Pinpoint the cell where the given text exists, returning its [x, y] midpoint coordinate. 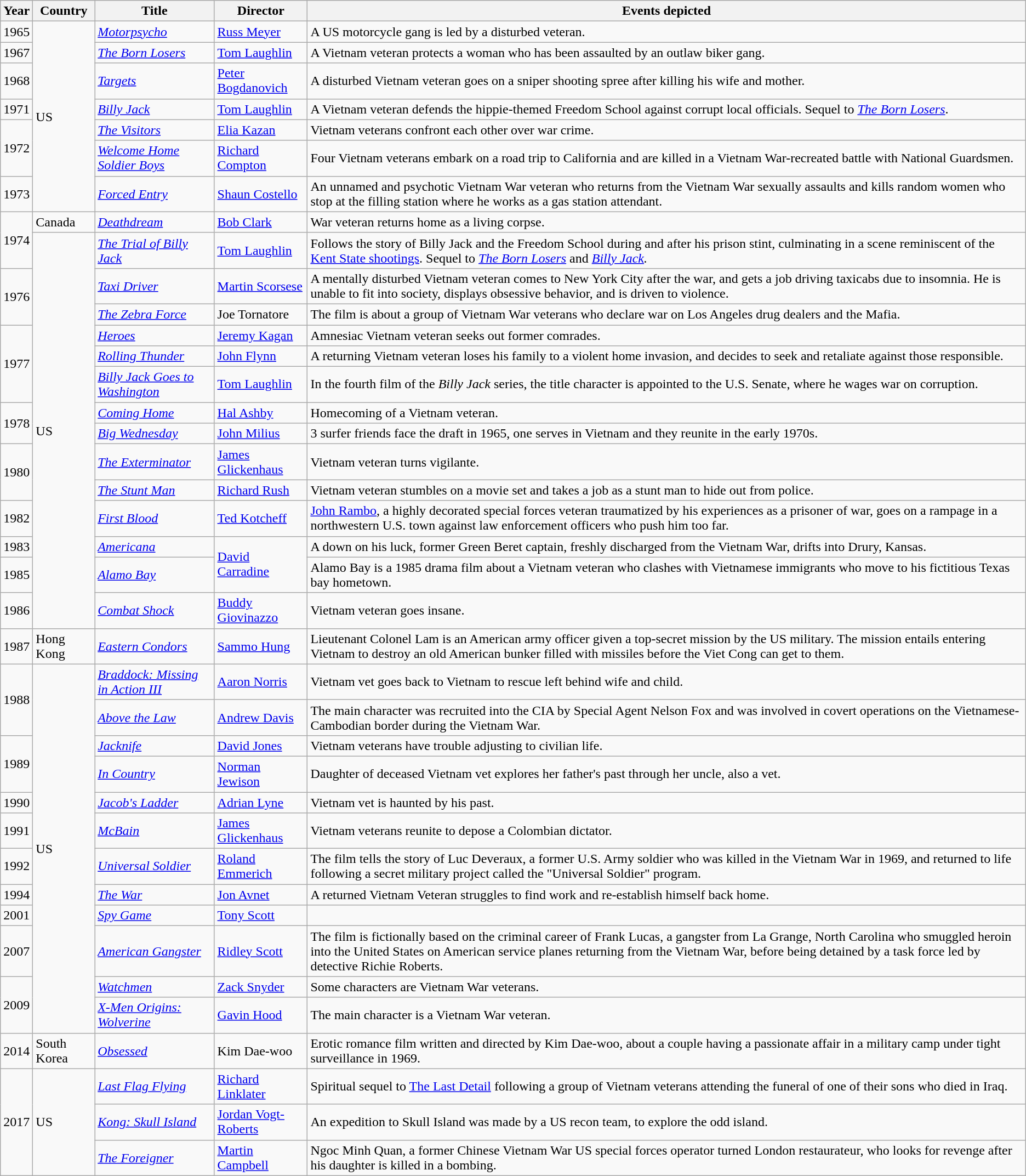
1988 [16, 700]
1967 [16, 53]
1994 [16, 895]
The Trial of Billy Jack [155, 250]
1974 [16, 240]
Universal Soldier [155, 866]
2009 [16, 1004]
Buddy Giovinazzo [261, 611]
Jacknife [155, 746]
Bob Clark [261, 222]
Hong Kong [64, 646]
1992 [16, 866]
Director [261, 11]
Heroes [155, 335]
1991 [16, 831]
Last Flag Flying [155, 1087]
3 surfer friends face the draft in 1965, one serves in Vietnam and they reunite in the early 1970s. [666, 434]
Vietnam veterans confront each other over war crime. [666, 130]
Ridley Scott [261, 951]
David Carradine [261, 565]
Spy Game [155, 916]
X-Men Origins: Wolverine [155, 1015]
Forced Entry [155, 194]
Alamo Bay is a 1985 drama film about a Vietnam veteran who clashes with Vietnamese immigrants who move to his fictitious Texas bay hometown. [666, 575]
Four Vietnam veterans embark on a road trip to California and are killed in a Vietnam War-recreated battle with National Guardsmen. [666, 158]
Jon Avnet [261, 895]
First Blood [155, 519]
Jordan Vogt-Roberts [261, 1122]
Vietnam veteran turns vigilante. [666, 462]
1983 [16, 547]
A disturbed Vietnam veteran goes on a sniper shooting spree after killing his wife and mother. [666, 81]
In Country [155, 774]
Sammo Hung [261, 646]
Richard Linklater [261, 1087]
1965 [16, 32]
Martin Campbell [261, 1158]
A returned Vietnam Veteran struggles to find work and re-establish himself back home. [666, 895]
Martin Scorsese [261, 286]
Deathdream [155, 222]
American Gangster [155, 951]
The Stunt Man [155, 490]
1977 [16, 363]
Norman Jewison [261, 774]
Taxi Driver [155, 286]
Title [155, 11]
1987 [16, 646]
The main character is a Vietnam War veteran. [666, 1015]
Events depicted [666, 11]
Billy Jack Goes to Washington [155, 385]
Russ Meyer [261, 32]
Vietnam veteran stumbles on a movie set and takes a job as a stunt man to hide out from police. [666, 490]
Zack Snyder [261, 987]
Alamo Bay [155, 575]
Motorpsycho [155, 32]
1989 [16, 763]
Hal Ashby [261, 413]
Vietnam vet is haunted by his past. [666, 802]
Americana [155, 547]
Andrew Davis [261, 717]
Roland Emmerich [261, 866]
Targets [155, 81]
The Zebra Force [155, 314]
The Foreigner [155, 1158]
Shaun Costello [261, 194]
Obsessed [155, 1050]
A returning Vietnam veteran loses his family to a violent home invasion, and decides to seek and retaliate against those responsible. [666, 356]
1980 [16, 473]
A Vietnam veteran protects a woman who has been assaulted by an outlaw biker gang. [666, 53]
Kim Dae-woo [261, 1050]
Homecoming of a Vietnam veteran. [666, 413]
Canada [64, 222]
1968 [16, 81]
1990 [16, 802]
In the fourth film of the Billy Jack series, the title character is appointed to the U.S. Senate, where he wages war on corruption. [666, 385]
Joe Tornatore [261, 314]
McBain [155, 831]
Braddock: Missing in Action III [155, 682]
2007 [16, 951]
John Milius [261, 434]
The War [155, 895]
1982 [16, 519]
Peter Bogdanovich [261, 81]
Year [16, 11]
Some characters are Vietnam War veterans. [666, 987]
David Jones [261, 746]
Welcome Home Soldier Boys [155, 158]
Gavin Hood [261, 1015]
Vietnam veteran goes insane. [666, 611]
War veteran returns home as a living corpse. [666, 222]
A down on his luck, former Green Beret captain, freshly discharged from the Vietnam War, drifts into Drury, Kansas. [666, 547]
Adrian Lyne [261, 802]
Eastern Condors [155, 646]
Amnesiac Vietnam veteran seeks out former comrades. [666, 335]
1976 [16, 296]
A Vietnam veteran defends the hippie-themed Freedom School against corrupt local officials. Sequel to The Born Losers. [666, 109]
Vietnam veterans reunite to depose a Colombian dictator. [666, 831]
Billy Jack [155, 109]
1985 [16, 575]
Jeremy Kagan [261, 335]
Coming Home [155, 413]
Above the Law [155, 717]
Jacob's Ladder [155, 802]
The Visitors [155, 130]
A US motorcycle gang is led by a disturbed veteran. [666, 32]
2001 [16, 916]
South Korea [64, 1050]
The Born Losers [155, 53]
2014 [16, 1050]
John Flynn [261, 356]
The Exterminator [155, 462]
Daughter of deceased Vietnam vet explores her father's past through her uncle, also a vet. [666, 774]
Kong: Skull Island [155, 1122]
Vietnam veterans have trouble adjusting to civilian life. [666, 746]
Elia Kazan [261, 130]
Richard Rush [261, 490]
Combat Shock [155, 611]
An expedition to Skull Island was made by a US recon team, to explore the odd island. [666, 1122]
1973 [16, 194]
1978 [16, 423]
1972 [16, 148]
Big Wednesday [155, 434]
The film is about a group of Vietnam War veterans who declare war on Los Angeles drug dealers and the Mafia. [666, 314]
2017 [16, 1122]
Richard Compton [261, 158]
1971 [16, 109]
Aaron Norris [261, 682]
Rolling Thunder [155, 356]
Vietnam vet goes back to Vietnam to rescue left behind wife and child. [666, 682]
Country [64, 11]
Spiritual sequel to The Last Detail following a group of Vietnam veterans attending the funeral of one of their sons who died in Iraq. [666, 1087]
Tony Scott [261, 916]
1986 [16, 611]
Watchmen [155, 987]
Ted Kotcheff [261, 519]
